Return the [X, Y] coordinate for the center point of the cell that contains the specified text.  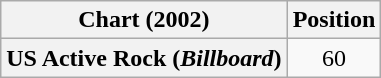
60 [334, 58]
Chart (2002) [144, 20]
US Active Rock (Billboard) [144, 58]
Position [334, 20]
